Capture the cell that displays the provided text and extract its [x, y] central coordinate. 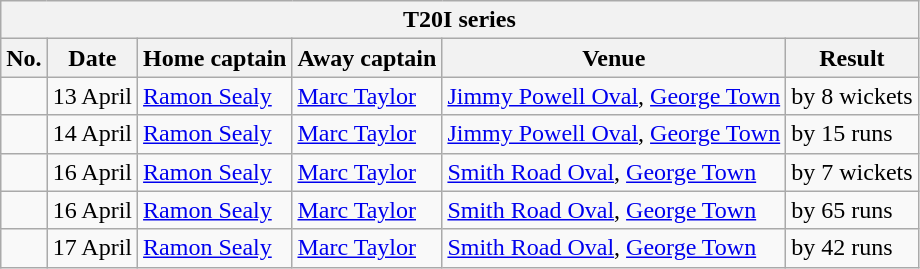
Result [852, 58]
by 42 runs [852, 248]
Venue [614, 58]
13 April [92, 96]
Away captain [367, 58]
by 7 wickets [852, 172]
by 15 runs [852, 134]
Date [92, 58]
17 April [92, 248]
by 8 wickets [852, 96]
T20I series [460, 20]
No. [24, 58]
Home captain [215, 58]
by 65 runs [852, 210]
14 April [92, 134]
